Locate the cell with the specified text and output its [x, y] center coordinate. 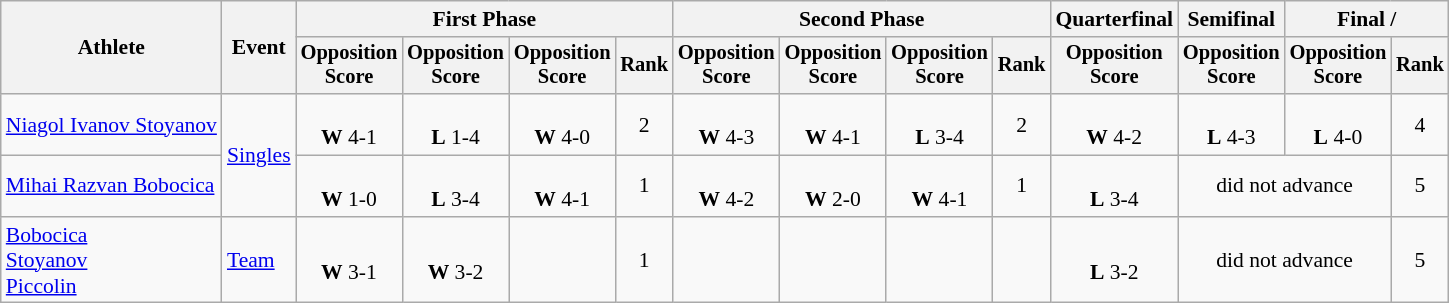
Semifinal [1232, 19]
W 4-3 [726, 124]
Final / [1367, 19]
Mihai Razvan Bobocica [112, 186]
Event [259, 48]
Quarterfinal [1114, 19]
L 4-0 [1338, 124]
5 [1420, 186]
did not advance [1284, 186]
Second Phase [862, 19]
W 2-0 [834, 186]
Singles [259, 155]
W 1-0 [350, 186]
Athlete [112, 48]
First Phase [484, 19]
Niagol Ivanov Stoyanov [112, 124]
W 4-0 [562, 124]
4 [1420, 124]
L 4-3 [1232, 124]
L 1-4 [456, 124]
